Search for the cell housing the specified text and yield its [X, Y] center coordinate. 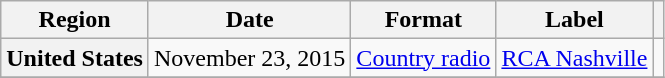
Country radio [424, 58]
United States [75, 58]
Region [75, 20]
Label [574, 20]
Date [249, 20]
Format [424, 20]
RCA Nashville [574, 58]
November 23, 2015 [249, 58]
